Locate the cell with the specified text and output its (x, y) center coordinate. 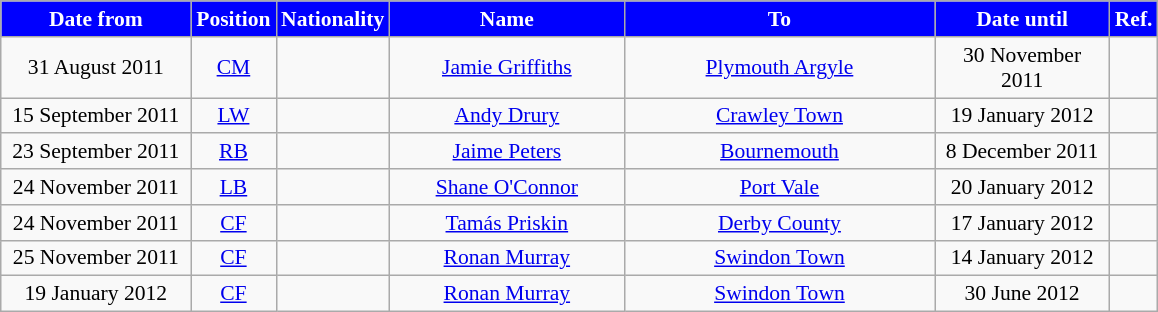
To (779, 19)
Derby County (779, 223)
Jaime Peters (506, 152)
CM (234, 68)
Bournemouth (779, 152)
Andy Drury (506, 116)
LW (234, 116)
Jamie Griffiths (506, 68)
Name (506, 19)
Ref. (1134, 19)
RB (234, 152)
Position (234, 19)
Date until (1022, 19)
Crawley Town (779, 116)
17 January 2012 (1022, 223)
8 December 2011 (1022, 152)
Date from (96, 19)
14 January 2012 (1022, 258)
Tamás Priskin (506, 223)
31 August 2011 (96, 68)
Shane O'Connor (506, 187)
15 September 2011 (96, 116)
30 November 2011 (1022, 68)
30 June 2012 (1022, 294)
20 January 2012 (1022, 187)
LB (234, 187)
25 November 2011 (96, 258)
Nationality (332, 19)
Port Vale (779, 187)
Plymouth Argyle (779, 68)
23 September 2011 (96, 152)
